Capture the cell that displays the provided text and extract its [x, y] central coordinate. 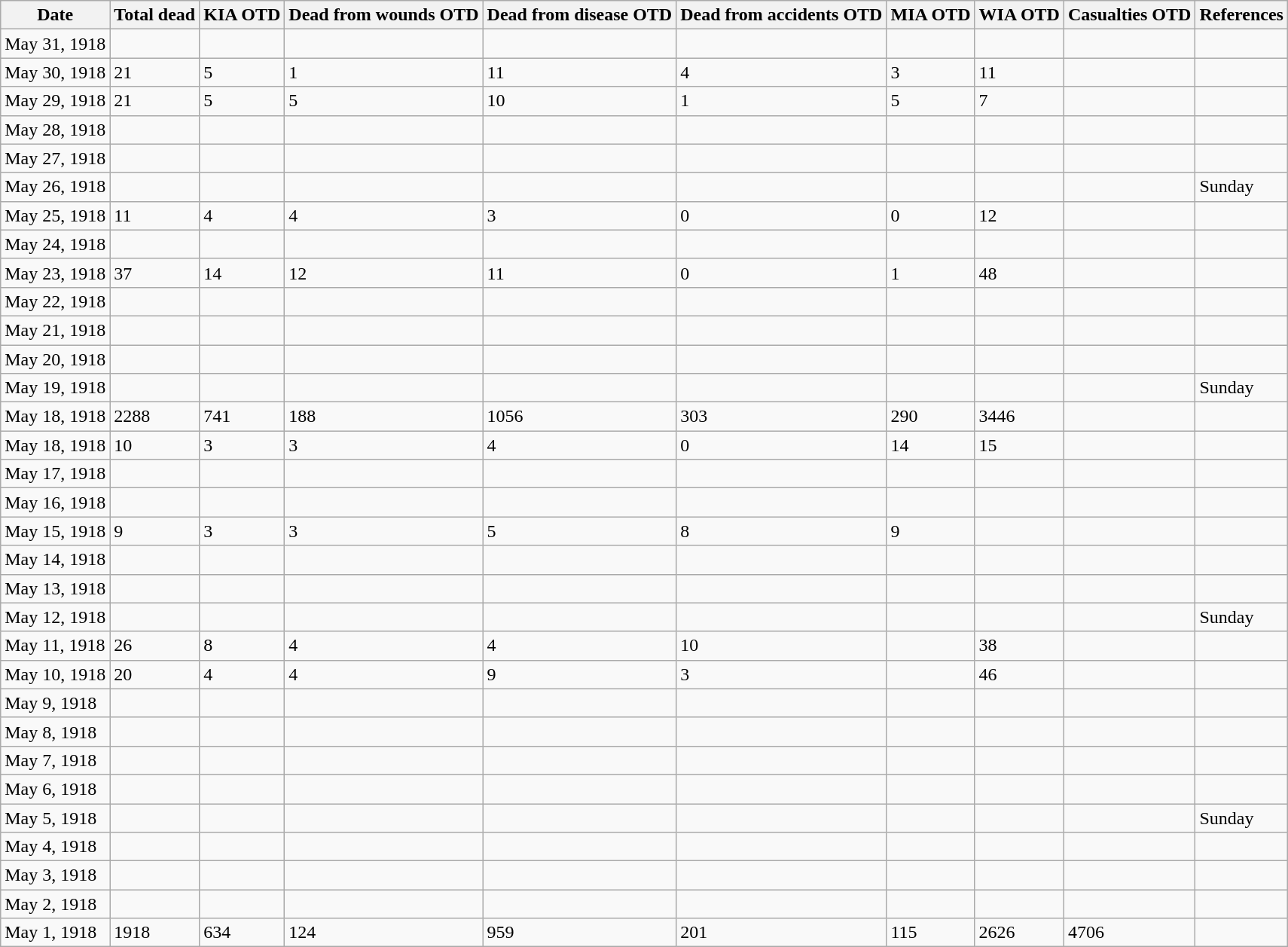
Dead from disease OTD [580, 15]
4706 [1129, 933]
May 11, 1918 [56, 646]
May 2, 1918 [56, 904]
188 [384, 417]
May 3, 1918 [56, 875]
Casualties OTD [1129, 15]
May 25, 1918 [56, 215]
Total dead [155, 15]
Date [56, 15]
KIA OTD [243, 15]
May 23, 1918 [56, 273]
May 17, 1918 [56, 474]
Dead from wounds OTD [384, 15]
May 12, 1918 [56, 617]
May 10, 1918 [56, 674]
May 27, 1918 [56, 158]
May 24, 1918 [56, 244]
May 4, 1918 [56, 847]
May 8, 1918 [56, 732]
3446 [1019, 417]
201 [782, 933]
46 [1019, 674]
May 1, 1918 [56, 933]
26 [155, 646]
20 [155, 674]
959 [580, 933]
May 19, 1918 [56, 388]
May 21, 1918 [56, 330]
1056 [580, 417]
May 6, 1918 [56, 789]
May 30, 1918 [56, 72]
7 [1019, 101]
May 22, 1918 [56, 301]
37 [155, 273]
Dead from accidents OTD [782, 15]
1918 [155, 933]
115 [931, 933]
May 31, 1918 [56, 44]
May 5, 1918 [56, 817]
124 [384, 933]
741 [243, 417]
References [1241, 15]
2288 [155, 417]
634 [243, 933]
38 [1019, 646]
May 9, 1918 [56, 703]
WIA OTD [1019, 15]
May 28, 1918 [56, 130]
May 16, 1918 [56, 503]
May 13, 1918 [56, 588]
May 15, 1918 [56, 531]
48 [1019, 273]
May 14, 1918 [56, 560]
303 [782, 417]
MIA OTD [931, 15]
May 29, 1918 [56, 101]
May 26, 1918 [56, 187]
2626 [1019, 933]
15 [1019, 445]
May 7, 1918 [56, 760]
290 [931, 417]
May 20, 1918 [56, 359]
